For the text-containing cell, return its midpoint in [x, y] coordinate format. 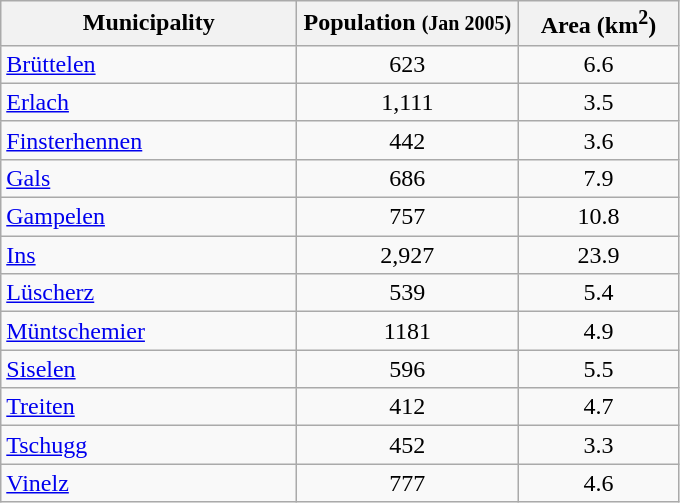
Treiten [149, 407]
Ins [149, 255]
3.6 [598, 140]
412 [408, 407]
1181 [408, 331]
4.9 [598, 331]
Gals [149, 178]
777 [408, 483]
5.4 [598, 293]
Lüscherz [149, 293]
686 [408, 178]
6.6 [598, 64]
5.5 [598, 369]
Gampelen [149, 217]
Siselen [149, 369]
Area (km2) [598, 24]
1,111 [408, 102]
Vinelz [149, 483]
3.5 [598, 102]
596 [408, 369]
4.6 [598, 483]
757 [408, 217]
Tschugg [149, 445]
10.8 [598, 217]
3.3 [598, 445]
Müntschemier [149, 331]
Erlach [149, 102]
2,927 [408, 255]
452 [408, 445]
539 [408, 293]
Brüttelen [149, 64]
Municipality [149, 24]
4.7 [598, 407]
23.9 [598, 255]
442 [408, 140]
Finsterhennen [149, 140]
7.9 [598, 178]
Population (Jan 2005) [408, 24]
623 [408, 64]
